Identify which cell holds the provided text, then report its [x, y] central coordinate. 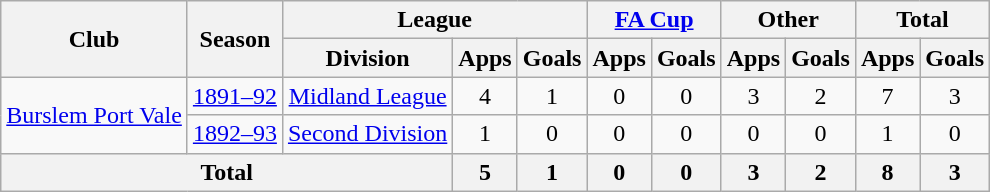
League [434, 20]
Club [94, 39]
1892–93 [234, 134]
Division [367, 58]
Other [788, 20]
Second Division [367, 134]
FA Cup [654, 20]
Burslem Port Vale [94, 115]
Midland League [367, 96]
4 [485, 96]
5 [485, 172]
7 [887, 96]
8 [887, 172]
Season [234, 39]
1891–92 [234, 96]
